Scan for the cell matching the given text and deliver its (X, Y) coordinate at center. 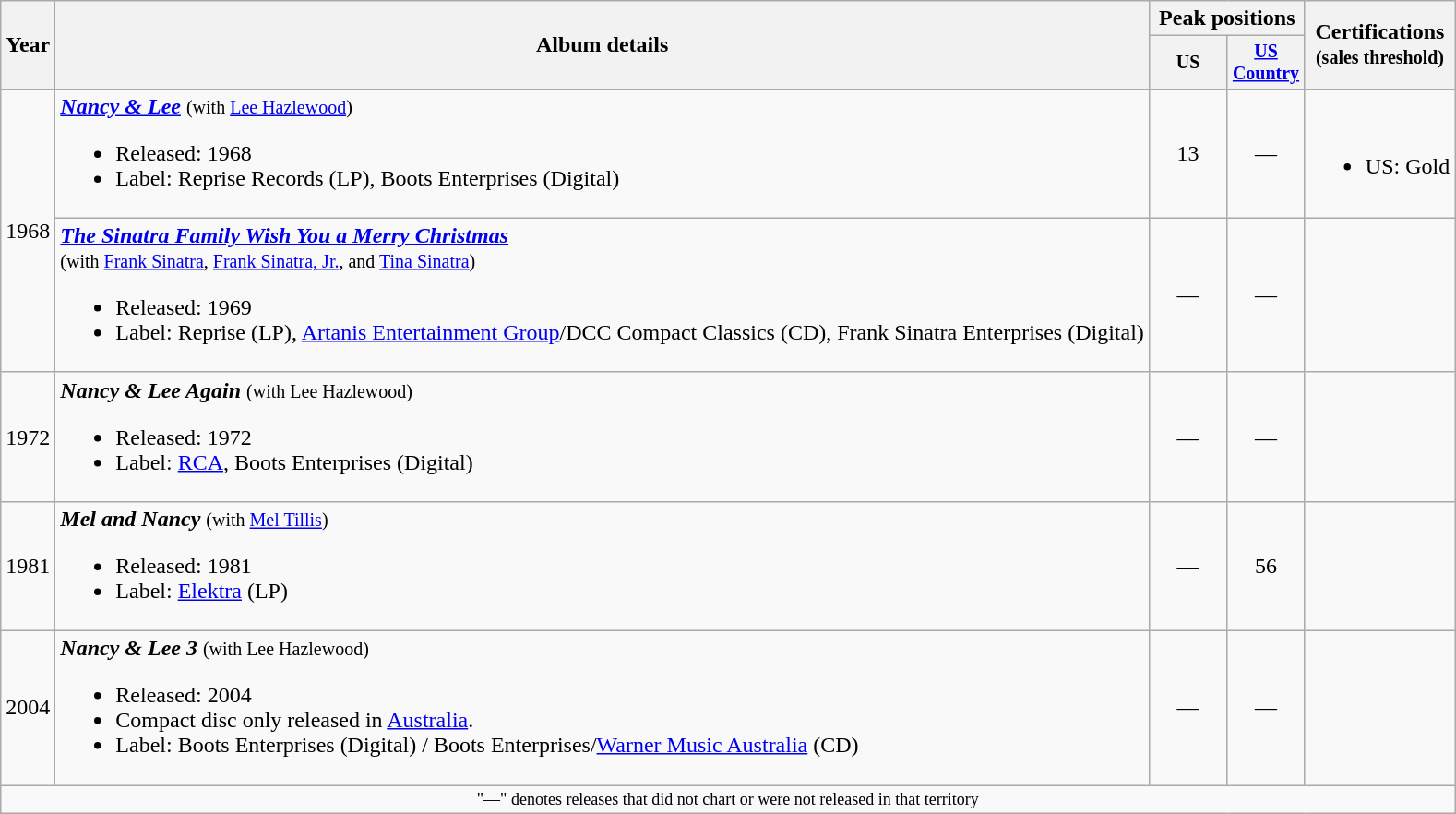
1972 (28, 437)
Album details (603, 45)
Nancy & Lee (with Lee Hazlewood)Released: 1968Label: Reprise Records (LP), Boots Enterprises (Digital) (603, 153)
US (1187, 63)
Peak positions (1227, 18)
13 (1187, 153)
Year (28, 45)
US: Gold (1379, 153)
Nancy & Lee Again (with Lee Hazlewood)Released: 1972Label: RCA, Boots Enterprises (Digital) (603, 437)
US Country (1266, 63)
2004 (28, 709)
56 (1266, 566)
1968 (28, 231)
Mel and Nancy (with Mel Tillis)Released: 1981Label: Elektra (LP) (603, 566)
1981 (28, 566)
Certifications(sales threshold) (1379, 45)
"—" denotes releases that did not chart or were not released in that territory (728, 799)
